Determine the [x, y] coordinate at the center of the cell enclosing the given text.  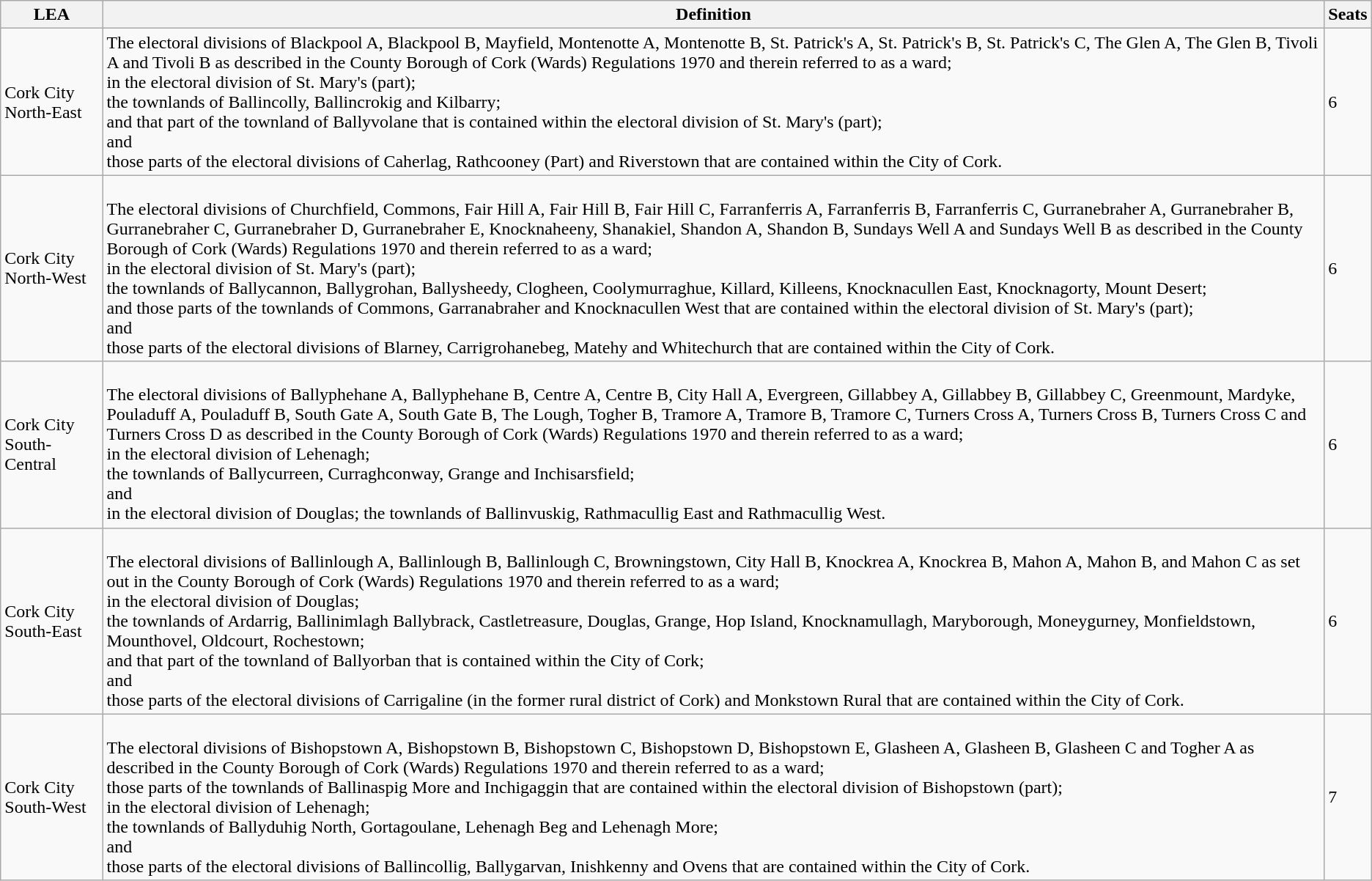
Cork City South-West [51, 797]
Cork City South-East [51, 621]
LEA [51, 15]
Cork City North-East [51, 102]
7 [1348, 797]
Cork City North-West [51, 268]
Definition [714, 15]
Cork City South-Central [51, 444]
Seats [1348, 15]
